Locate the cell with the specified text and output its [X, Y] center coordinate. 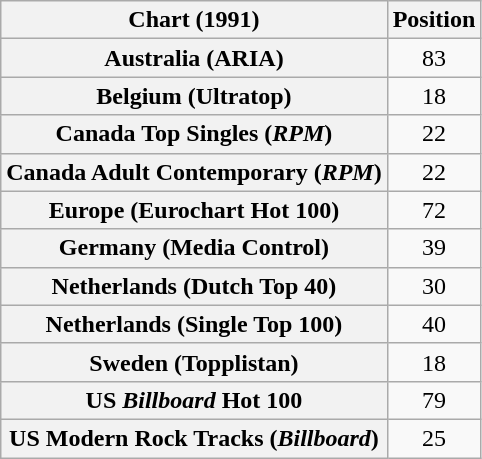
US Modern Rock Tracks (Billboard) [194, 438]
US Billboard Hot 100 [194, 400]
40 [434, 324]
Sweden (Topplistan) [194, 362]
Chart (1991) [194, 20]
Position [434, 20]
79 [434, 400]
Australia (ARIA) [194, 58]
72 [434, 210]
83 [434, 58]
Canada Top Singles (RPM) [194, 134]
Belgium (Ultratop) [194, 96]
39 [434, 248]
Europe (Eurochart Hot 100) [194, 210]
Netherlands (Dutch Top 40) [194, 286]
Netherlands (Single Top 100) [194, 324]
Canada Adult Contemporary (RPM) [194, 172]
25 [434, 438]
30 [434, 286]
Germany (Media Control) [194, 248]
